Capture the cell that displays the provided text and extract its (x, y) central coordinate. 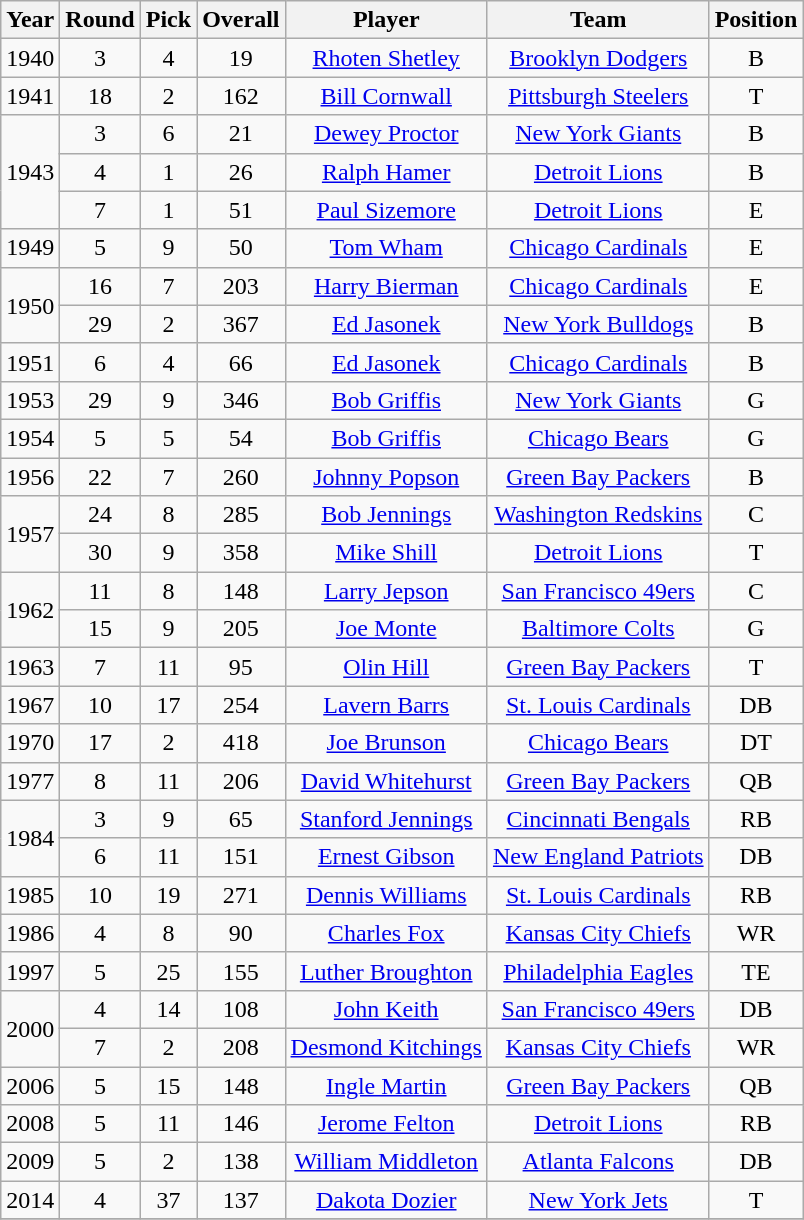
Pick (168, 20)
Dewey Proctor (386, 134)
William Middleton (386, 1162)
1957 (30, 534)
Pittsburgh Steelers (598, 96)
Philadelphia Eagles (598, 971)
1986 (30, 933)
26 (241, 172)
1949 (30, 248)
2014 (30, 1200)
Bill Cornwall (386, 96)
Joe Monte (386, 629)
358 (241, 553)
1963 (30, 667)
1984 (30, 838)
285 (241, 515)
New York Bulldogs (598, 324)
Jerome Felton (386, 1124)
1962 (30, 610)
Harry Bierman (386, 286)
346 (241, 400)
1954 (30, 438)
Baltimore Colts (598, 629)
155 (241, 971)
254 (241, 705)
2006 (30, 1085)
New York Jets (598, 1200)
Washington Redskins (598, 515)
David Whitehurst (386, 781)
Brooklyn Dodgers (598, 58)
51 (241, 210)
50 (241, 248)
138 (241, 1162)
95 (241, 667)
Olin Hill (386, 667)
90 (241, 933)
Ernest Gibson (386, 857)
162 (241, 96)
Rhoten Shetley (386, 58)
25 (168, 971)
418 (241, 743)
137 (241, 1200)
1997 (30, 971)
Luther Broughton (386, 971)
22 (100, 477)
1940 (30, 58)
Player (386, 20)
146 (241, 1124)
208 (241, 1047)
2008 (30, 1124)
Johnny Popson (386, 477)
1951 (30, 362)
18 (100, 96)
1967 (30, 705)
1985 (30, 895)
30 (100, 553)
Tom Wham (386, 248)
Round (100, 20)
Desmond Kitchings (386, 1047)
Dakota Dozier (386, 1200)
Lavern Barrs (386, 705)
Joe Brunson (386, 743)
367 (241, 324)
14 (168, 1009)
1950 (30, 305)
2000 (30, 1028)
1977 (30, 781)
Paul Sizemore (386, 210)
Mike Shill (386, 553)
Charles Fox (386, 933)
Cincinnati Bengals (598, 819)
54 (241, 438)
Stanford Jennings (386, 819)
1956 (30, 477)
1953 (30, 400)
205 (241, 629)
271 (241, 895)
Team (598, 20)
1943 (30, 172)
65 (241, 819)
2009 (30, 1162)
108 (241, 1009)
Overall (241, 20)
206 (241, 781)
37 (168, 1200)
Ingle Martin (386, 1085)
24 (100, 515)
New England Patriots (598, 857)
Atlanta Falcons (598, 1162)
Larry Jepson (386, 591)
151 (241, 857)
21 (241, 134)
DT (756, 743)
Bob Jennings (386, 515)
1970 (30, 743)
66 (241, 362)
TE (756, 971)
16 (100, 286)
1941 (30, 96)
Ralph Hamer (386, 172)
Year (30, 20)
Position (756, 20)
203 (241, 286)
260 (241, 477)
Dennis Williams (386, 895)
John Keith (386, 1009)
